Scan for the cell matching the given text and deliver its [x, y] coordinate at center. 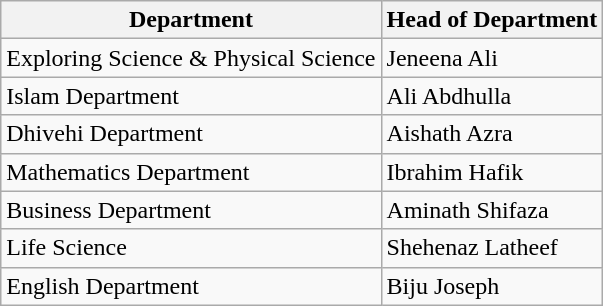
Dhivehi Department [191, 134]
Ali Abdhulla [492, 96]
Life Science [191, 248]
Islam Department [191, 96]
Head of Department [492, 20]
English Department [191, 286]
Mathematics Department [191, 172]
Aishath Azra [492, 134]
Shehenaz Latheef [492, 248]
Jeneena Ali [492, 58]
Business Department [191, 210]
Ibrahim Hafik [492, 172]
Exploring Science & Physical Science [191, 58]
Biju Joseph [492, 286]
Aminath Shifaza [492, 210]
Department [191, 20]
